Find where the given text appears and provide that cell's center as [X, Y] coordinate. 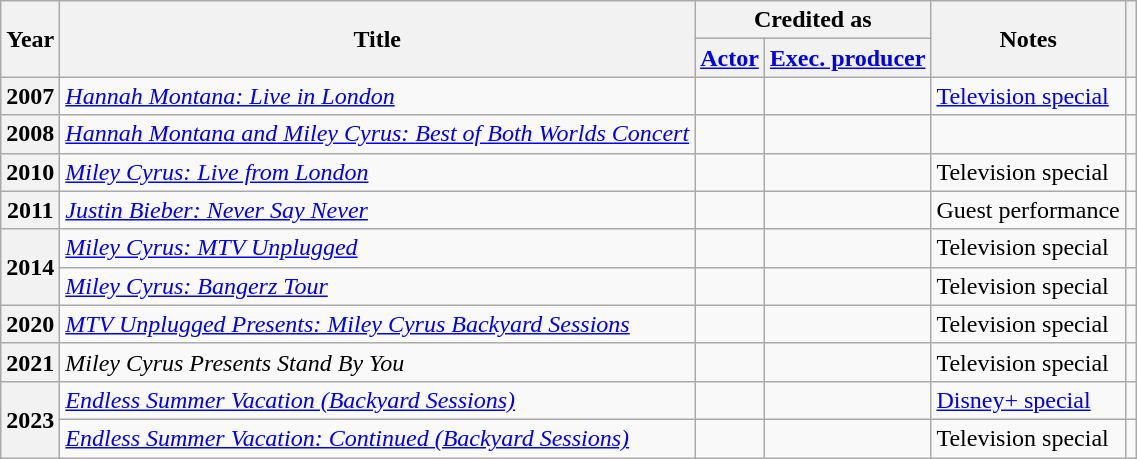
2010 [30, 172]
Actor [730, 58]
Endless Summer Vacation (Backyard Sessions) [378, 400]
2014 [30, 267]
Miley Cyrus Presents Stand By You [378, 362]
Disney+ special [1028, 400]
MTV Unplugged Presents: Miley Cyrus Backyard Sessions [378, 324]
2021 [30, 362]
2007 [30, 96]
Notes [1028, 39]
Hannah Montana and Miley Cyrus: Best of Both Worlds Concert [378, 134]
Endless Summer Vacation: Continued (Backyard Sessions) [378, 438]
Guest performance [1028, 210]
Miley Cyrus: MTV Unplugged [378, 248]
2020 [30, 324]
2023 [30, 419]
Title [378, 39]
2008 [30, 134]
Exec. producer [848, 58]
Miley Cyrus: Bangerz Tour [378, 286]
Justin Bieber: Never Say Never [378, 210]
Year [30, 39]
2011 [30, 210]
Credited as [813, 20]
Hannah Montana: Live in London [378, 96]
Miley Cyrus: Live from London [378, 172]
